From the cell containing the given text, extract its center point as [x, y] coordinate. 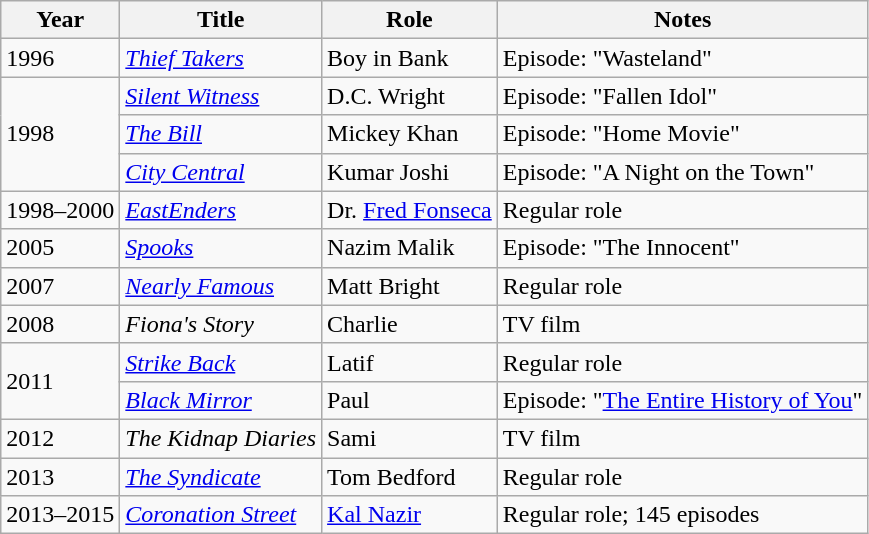
Notes [682, 20]
The Syndicate [221, 477]
EastEnders [221, 210]
Episode: "The Innocent" [682, 248]
2013 [60, 477]
Strike Back [221, 362]
1998–2000 [60, 210]
Sami [410, 438]
Episode: "The Entire History of You" [682, 400]
Kal Nazir [410, 515]
2008 [60, 324]
Charlie [410, 324]
2005 [60, 248]
Paul [410, 400]
The Bill [221, 134]
Year [60, 20]
City Central [221, 172]
Episode: "Home Movie" [682, 134]
Thief Takers [221, 58]
Mickey Khan [410, 134]
2013–2015 [60, 515]
Spooks [221, 248]
Boy in Bank [410, 58]
Tom Bedford [410, 477]
Role [410, 20]
2007 [60, 286]
Matt Bright [410, 286]
2012 [60, 438]
Dr. Fred Fonseca [410, 210]
1998 [60, 134]
Nearly Famous [221, 286]
Fiona's Story [221, 324]
Episode: "Wasteland" [682, 58]
Regular role; 145 episodes [682, 515]
Episode: "A Night on the Town" [682, 172]
1996 [60, 58]
The Kidnap Diaries [221, 438]
Latif [410, 362]
Kumar Joshi [410, 172]
Silent Witness [221, 96]
2011 [60, 381]
Nazim Malik [410, 248]
Episode: "Fallen Idol" [682, 96]
Coronation Street [221, 515]
Black Mirror [221, 400]
D.C. Wright [410, 96]
Title [221, 20]
